For the text-containing cell, return its midpoint in (X, Y) coordinate format. 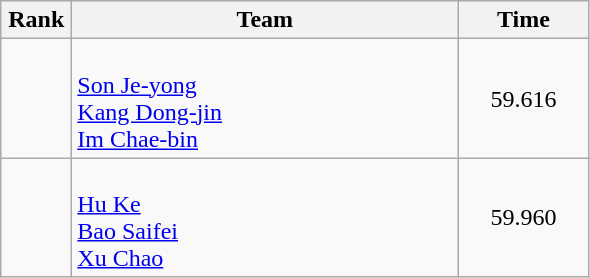
Team (265, 20)
Hu KeBao SaifeiXu Chao (265, 218)
Son Je-yongKang Dong-jinIm Chae-bin (265, 98)
59.616 (524, 98)
59.960 (524, 218)
Time (524, 20)
Rank (36, 20)
